Return the (x, y) coordinate for the center point of the cell that contains the specified text.  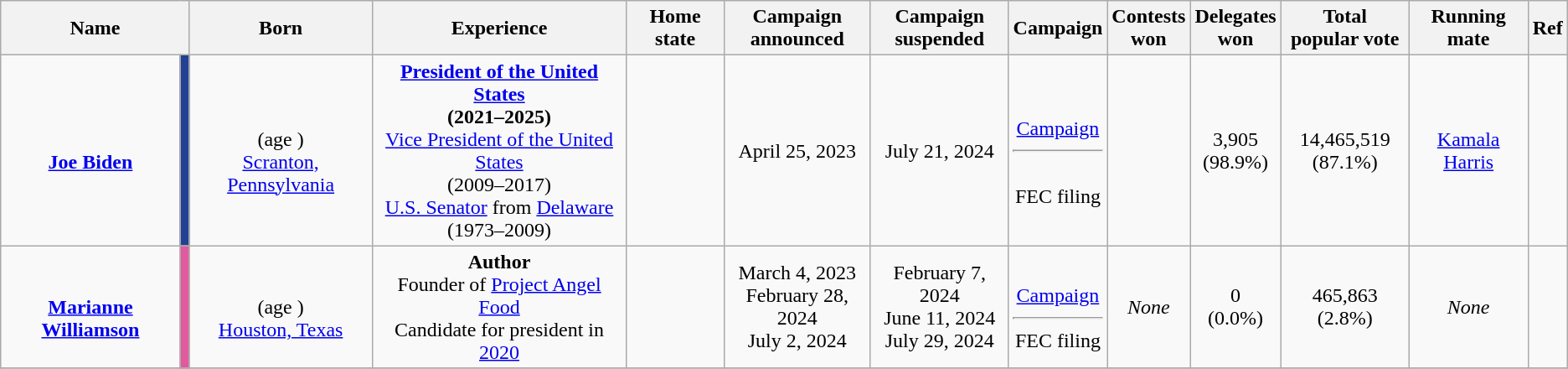
Campaign (1058, 29)
Name (95, 29)
February 7, 2024June 11, 2024July 29, 2024 (940, 307)
0(0.0%) (1235, 307)
Campaignsuspended (940, 29)
Kamala Harris (1468, 151)
Campaign FEC filing (1058, 151)
AuthorFounder of Project Angel FoodCandidate for president in 2020 (499, 307)
Joe Biden (90, 151)
April 25, 2023 (797, 151)
Marianne Williamson (90, 307)
Ref (1548, 29)
3,905(98.9%) (1235, 151)
CampaignFEC filing (1058, 307)
Campaignannounced (797, 29)
Born (281, 29)
Home state (675, 29)
March 4, 2023 February 28, 2024July 2, 2024 (797, 307)
Delegateswon (1235, 29)
14,465,519(87.1%) (1345, 151)
Totalpopular vote (1345, 29)
Contestswon (1149, 29)
President of the United States (2021–2025) Vice President of the United States(2009–2017)U.S. Senator from Delaware(1973–2009) (499, 151)
July 21, 2024 (940, 151)
(age )Scranton, Pennsylvania (281, 151)
Experience (499, 29)
Runningmate (1468, 29)
465,863 (2.8%) (1345, 307)
(age )Houston, Texas (281, 307)
